Extract the (X, Y) coordinate from the center of the cell holding the provided text.  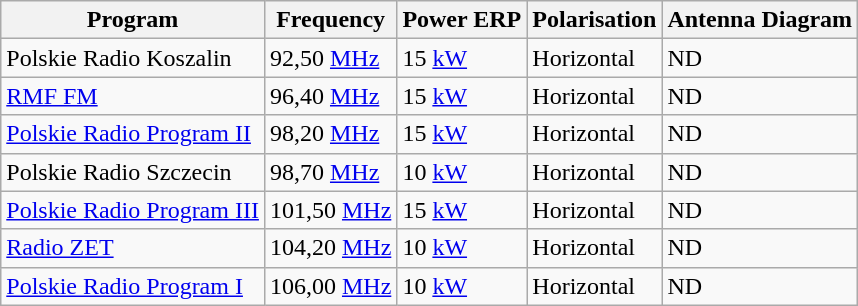
Polskie Radio Program III (133, 210)
Frequency (330, 20)
Polskie Radio Koszalin (133, 58)
Radio ZET (133, 248)
Power ERP (462, 20)
92,50 MHz (330, 58)
96,40 MHz (330, 96)
104,20 MHz (330, 248)
RMF FM (133, 96)
101,50 MHz (330, 210)
106,00 MHz (330, 286)
Polskie Radio Program II (133, 134)
Program (133, 20)
98,70 MHz (330, 172)
98,20 MHz (330, 134)
Polarisation (594, 20)
Polskie Radio Szczecin (133, 172)
Polskie Radio Program I (133, 286)
Antenna Diagram (760, 20)
